Return (x, y) of the center of cell containing provided text 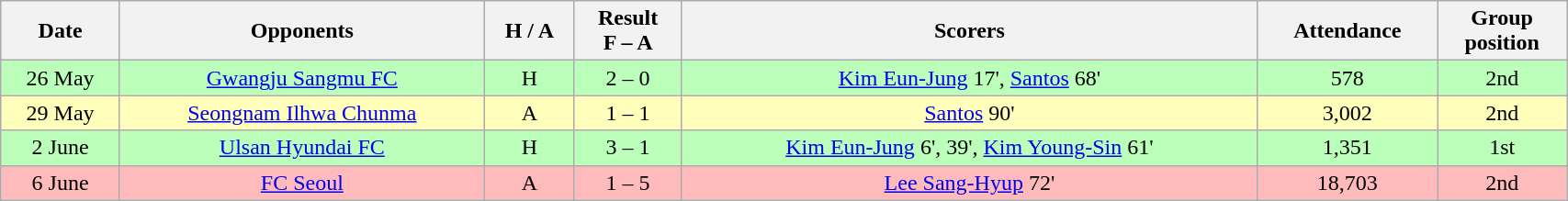
3,002 (1348, 113)
3 – 1 (627, 148)
Gwangju Sangmu FC (301, 78)
Santos 90' (970, 113)
Attendance (1348, 31)
1st (1503, 148)
1 – 5 (627, 183)
6 June (61, 183)
Date (61, 31)
FC Seoul (301, 183)
26 May (61, 78)
1,351 (1348, 148)
Lee Sang-Hyup 72' (970, 183)
2 – 0 (627, 78)
18,703 (1348, 183)
Seongnam Ilhwa Chunma (301, 113)
Kim Eun-Jung 17', Santos 68' (970, 78)
2 June (61, 148)
Groupposition (1503, 31)
Ulsan Hyundai FC (301, 148)
29 May (61, 113)
Kim Eun-Jung 6', 39', Kim Young-Sin 61' (970, 148)
578 (1348, 78)
1 – 1 (627, 113)
Opponents (301, 31)
ResultF – A (627, 31)
H / A (529, 31)
Scorers (970, 31)
